Search for the cell housing the specified text and yield its [x, y] center coordinate. 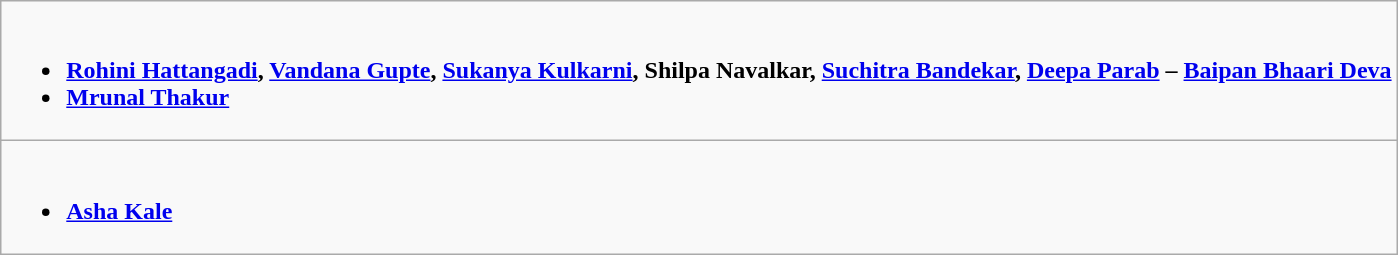
Asha Kale [699, 198]
Rohini Hattangadi, Vandana Gupte, Sukanya Kulkarni, Shilpa Navalkar, Suchitra Bandekar, Deepa Parab – Baipan Bhaari DevaMrunal Thakur [699, 71]
